Return [x, y] of the center of cell containing provided text 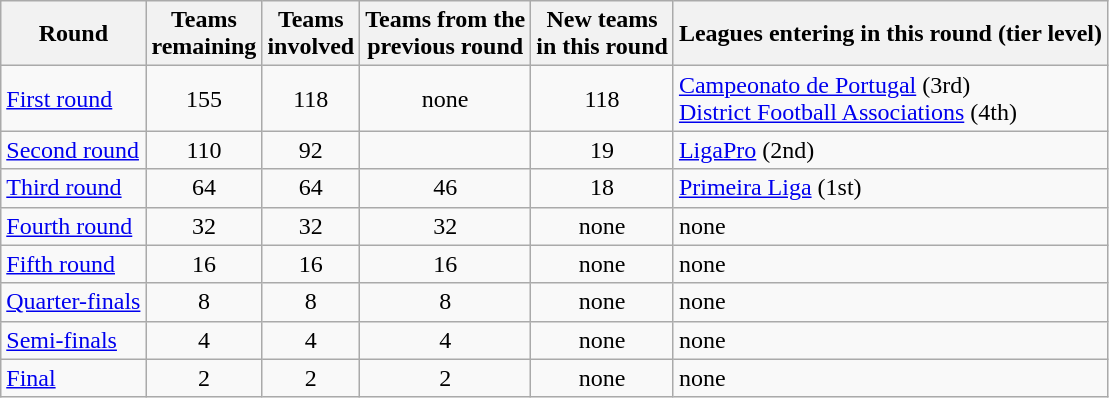
Leagues entering in this round (tier level) [890, 34]
Fifth round [74, 264]
Round [74, 34]
Teamsremaining [204, 34]
Teamsinvolved [311, 34]
18 [602, 188]
19 [602, 150]
Campeonato de Portugal (3rd)District Football Associations (4th) [890, 98]
Teams from theprevious round [446, 34]
Final [74, 378]
New teamsin this round [602, 34]
First round [74, 98]
Fourth round [74, 226]
46 [446, 188]
Second round [74, 150]
Primeira Liga (1st) [890, 188]
Third round [74, 188]
110 [204, 150]
92 [311, 150]
LigaPro (2nd) [890, 150]
155 [204, 98]
Quarter-finals [74, 302]
Semi-finals [74, 340]
